From the cell containing the given text, extract its center point as [X, Y] coordinate. 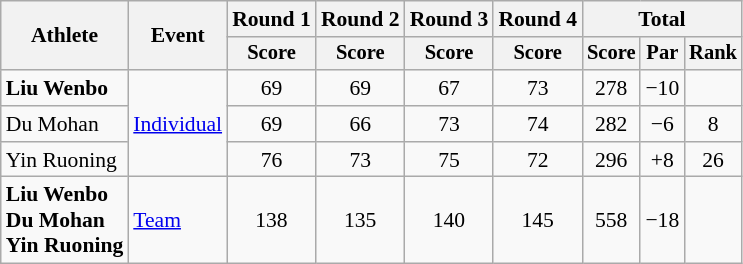
Round 3 [450, 19]
Par [662, 54]
282 [611, 124]
558 [611, 220]
75 [450, 160]
Liu WenboDu MohanYin Ruoning [65, 220]
Yin Ruoning [65, 160]
Round 2 [360, 19]
76 [272, 160]
Event [178, 36]
Du Mohan [65, 124]
145 [538, 220]
138 [272, 220]
Rank [713, 54]
74 [538, 124]
Liu Wenbo [65, 88]
Round 4 [538, 19]
−10 [662, 88]
Athlete [65, 36]
8 [713, 124]
278 [611, 88]
+8 [662, 160]
−6 [662, 124]
Individual [178, 124]
Team [178, 220]
140 [450, 220]
−18 [662, 220]
296 [611, 160]
Total [662, 19]
135 [360, 220]
Round 1 [272, 19]
66 [360, 124]
26 [713, 160]
67 [450, 88]
72 [538, 160]
